For the text-containing cell, return its midpoint in (x, y) coordinate format. 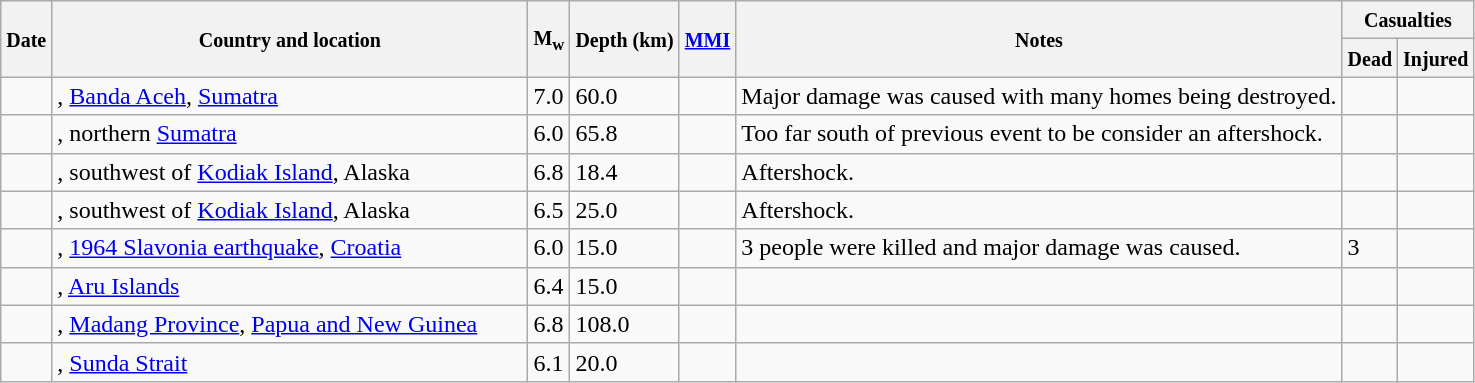
65.8 (624, 134)
, northern Sumatra (290, 134)
Depth (km) (624, 39)
20.0 (624, 362)
, 1964 Slavonia earthquake, Croatia (290, 248)
Dead (1370, 58)
, Sunda Strait (290, 362)
25.0 (624, 210)
6.1 (549, 362)
Major damage was caused with many homes being destroyed. (1039, 96)
Too far south of previous event to be consider an aftershock. (1039, 134)
Injured (1436, 58)
Casualties (1408, 20)
7.0 (549, 96)
6.5 (549, 210)
Mw (549, 39)
Country and location (290, 39)
MMI (708, 39)
3 (1370, 248)
Date (26, 39)
108.0 (624, 324)
Notes (1039, 39)
, Banda Aceh, Sumatra (290, 96)
, Madang Province, Papua and New Guinea (290, 324)
, Aru Islands (290, 286)
60.0 (624, 96)
6.4 (549, 286)
3 people were killed and major damage was caused. (1039, 248)
18.4 (624, 172)
